Extract the (X, Y) coordinate from the center of the cell holding the provided text.  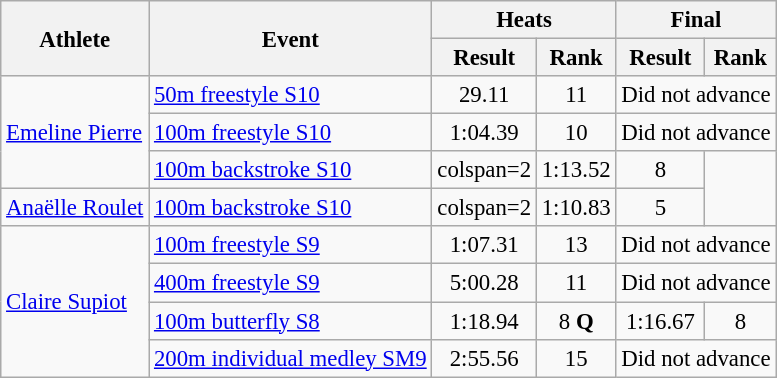
15 (576, 358)
Heats (524, 20)
5:00.28 (484, 283)
10 (576, 133)
50m freestyle S10 (290, 95)
1:10.83 (576, 208)
Final (696, 20)
1:04.39 (484, 133)
1:13.52 (576, 170)
Event (290, 38)
100m freestyle S10 (290, 133)
29.11 (484, 95)
Emeline Pierre (75, 132)
5 (660, 208)
Anaëlle Roulet (75, 208)
1:16.67 (660, 321)
1:18.94 (484, 321)
100m butterfly S8 (290, 321)
1:07.31 (484, 245)
200m individual medley SM9 (290, 358)
2:55.56 (484, 358)
Athlete (75, 38)
8 Q (576, 321)
400m freestyle S9 (290, 283)
Claire Supiot (75, 301)
13 (576, 245)
100m freestyle S9 (290, 245)
